Search for the cell housing the specified text and yield its (X, Y) center coordinate. 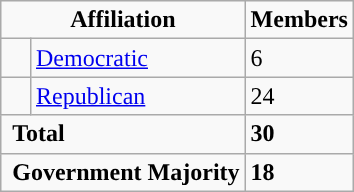
6 (299, 58)
30 (299, 134)
Affiliation (123, 20)
Republican (138, 96)
Government Majority (123, 172)
24 (299, 96)
Total (123, 134)
Members (299, 20)
18 (299, 172)
Democratic (138, 58)
